For the text-containing cell, return its midpoint in (x, y) coordinate format. 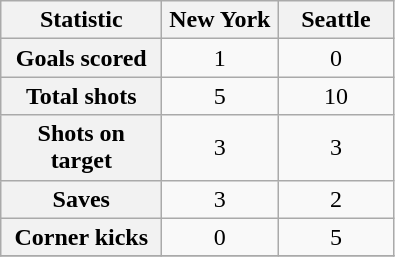
2 (336, 199)
Saves (82, 199)
Statistic (82, 20)
New York (220, 20)
Goals scored (82, 58)
Shots on target (82, 148)
Corner kicks (82, 237)
Total shots (82, 96)
10 (336, 96)
1 (220, 58)
Seattle (336, 20)
